Detect which cell encompasses the target text, then output its [x, y] center coordinate. 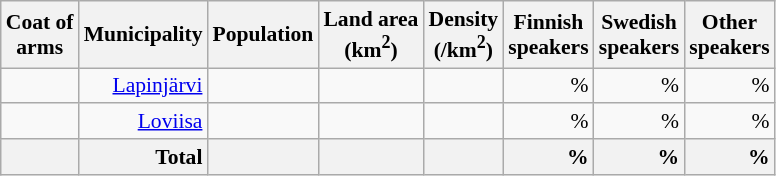
Lapinjärvi [144, 86]
Population [262, 34]
Otherspeakers [729, 34]
Total [144, 157]
Municipality [144, 34]
Swedishspeakers [639, 34]
Finnishspeakers [548, 34]
Land area(km2) [370, 34]
Loviisa [144, 122]
Density(/km2) [463, 34]
Coat ofarms [40, 34]
